Find where the given text appears and provide that cell's center as (X, Y) coordinate. 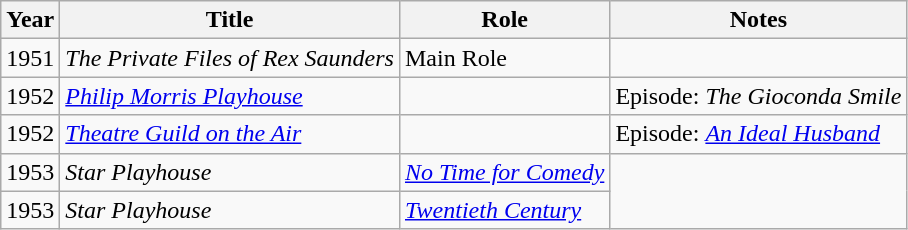
Main Role (504, 58)
Year (30, 20)
The Private Files of Rex Saunders (230, 58)
Role (504, 20)
Episode: An Ideal Husband (758, 134)
Title (230, 20)
Theatre Guild on the Air (230, 134)
No Time for Comedy (504, 172)
Twentieth Century (504, 210)
Episode: The Gioconda Smile (758, 96)
Philip Morris Playhouse (230, 96)
Notes (758, 20)
1951 (30, 58)
